Capture the cell that displays the provided text and extract its [x, y] central coordinate. 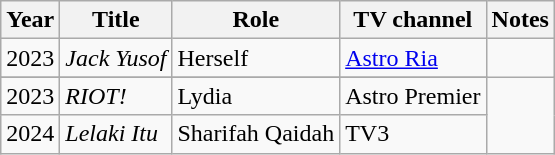
Year [30, 20]
Notes [520, 20]
Jack Yusof [116, 58]
TV3 [413, 134]
TV channel [413, 20]
Lelaki Itu [116, 134]
Herself [256, 58]
Title [116, 20]
Lydia [256, 96]
RIOT! [116, 96]
2024 [30, 134]
Astro Premier [413, 96]
Astro Ria [413, 58]
Role [256, 20]
Sharifah Qaidah [256, 134]
